Extract the (x, y) coordinate from the center of the cell holding the provided text.  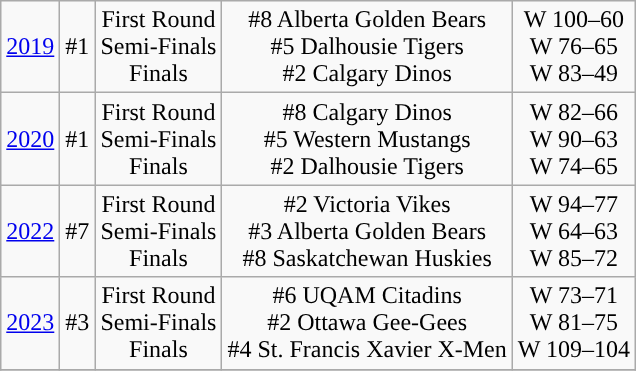
W 82–66W 90–63W 74–65 (574, 139)
#6 UQAM Citadins#2 Ottawa Gee-Gees#4 St. Francis Xavier X-Men (367, 323)
2019 (30, 47)
2020 (30, 139)
#7 (78, 231)
#8 Calgary Dinos#5 Western Mustangs#2 Dalhousie Tigers (367, 139)
W 73–71W 81–75W 109–104 (574, 323)
W 94–77W 64–63W 85–72 (574, 231)
#3 (78, 323)
2022 (30, 231)
2023 (30, 323)
W 100–60W 76–65W 83–49 (574, 47)
#8 Alberta Golden Bears#5 Dalhousie Tigers#2 Calgary Dinos (367, 47)
#2 Victoria Vikes#3 Alberta Golden Bears#8 Saskatchewan Huskies (367, 231)
